Extract the [x, y] coordinate from the center of the cell holding the provided text.  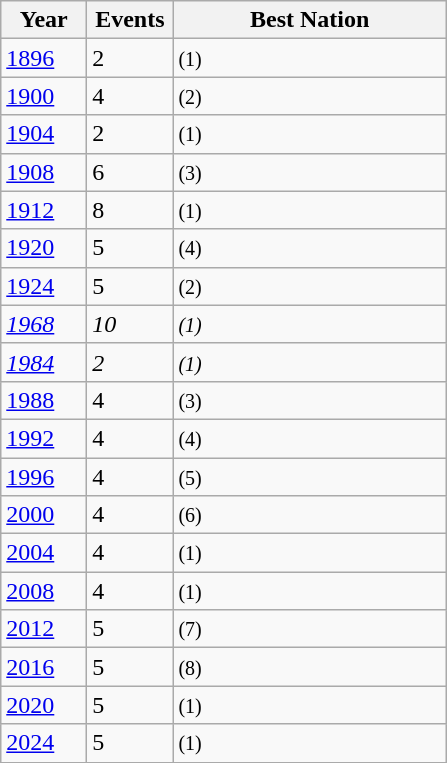
1908 [44, 172]
2000 [44, 515]
1988 [44, 400]
2024 [44, 743]
Events [130, 20]
1996 [44, 477]
1920 [44, 248]
1968 [44, 324]
2020 [44, 705]
2004 [44, 553]
1992 [44, 438]
2008 [44, 591]
1912 [44, 210]
(8) [310, 667]
Year [44, 20]
10 [130, 324]
2016 [44, 667]
(5) [310, 477]
1924 [44, 286]
1904 [44, 134]
1900 [44, 96]
2012 [44, 629]
1984 [44, 362]
(6) [310, 515]
Best Nation [310, 20]
8 [130, 210]
6 [130, 172]
1896 [44, 58]
(7) [310, 629]
